Locate the cell with the specified text and output its [X, Y] center coordinate. 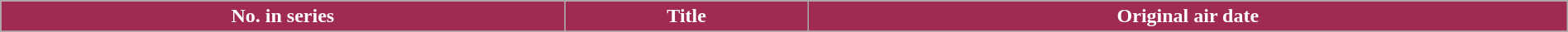
Title [686, 16]
Original air date [1188, 16]
No. in series [283, 16]
